Find where the given text appears and provide that cell's center as [X, Y] coordinate. 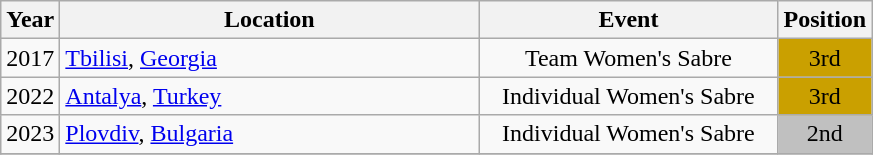
Tbilisi, Georgia [270, 58]
2023 [30, 134]
Team Women's Sabre [628, 58]
2022 [30, 96]
2nd [825, 134]
Location [270, 20]
Position [825, 20]
Year [30, 20]
Event [628, 20]
Plovdiv, Bulgaria [270, 134]
Antalya, Turkey [270, 96]
2017 [30, 58]
